Extract the (X, Y) coordinate from the center of the cell holding the provided text.  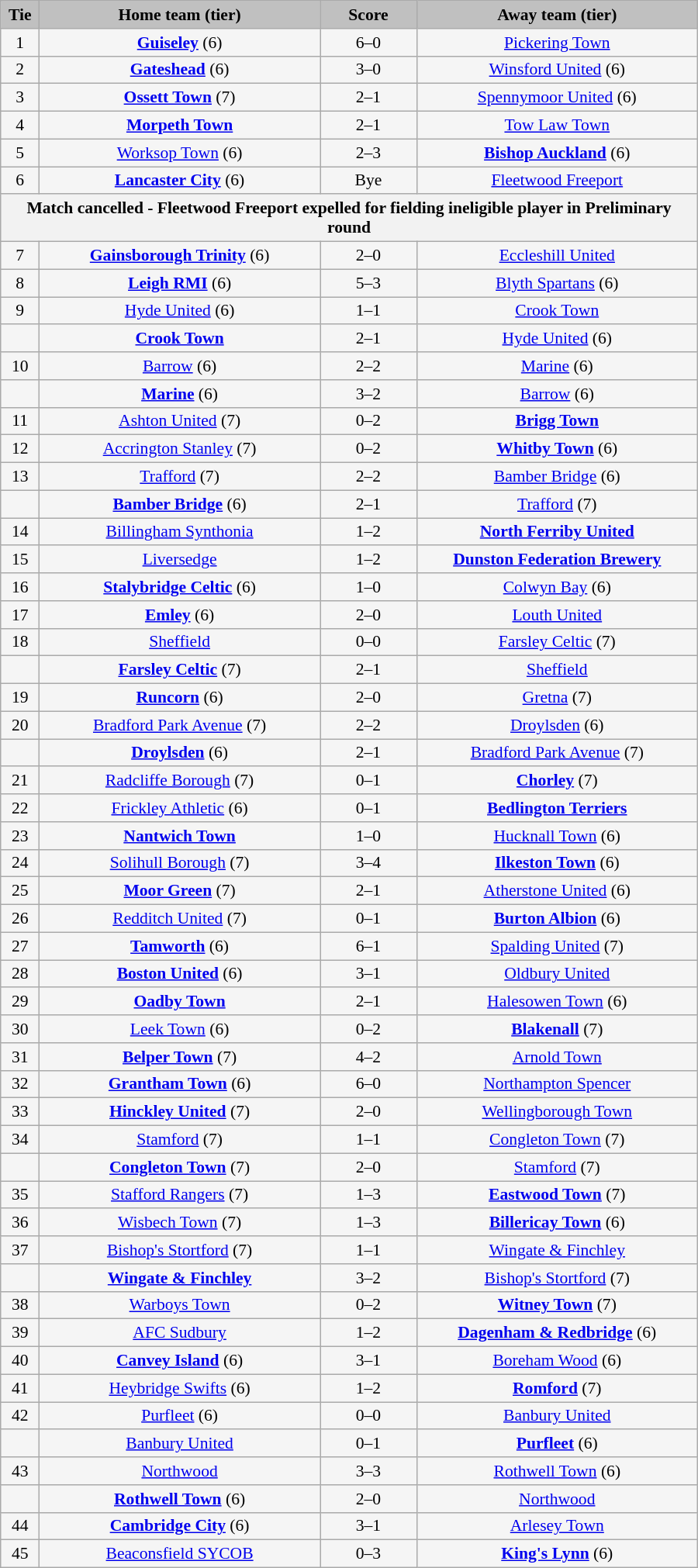
10 (20, 366)
Ashton United (7) (180, 421)
Leigh RMI (6) (180, 283)
5 (20, 153)
5–3 (369, 283)
Eccleshill United (557, 256)
22 (20, 808)
Bye (369, 181)
Blyth Spartans (6) (557, 283)
Billingham Synthonia (180, 532)
Pickering Town (557, 43)
Dagenham & Redbridge (6) (557, 1333)
0–3 (369, 1554)
19 (20, 698)
31 (20, 1057)
Bedlington Terriers (557, 808)
Accrington Stanley (7) (180, 449)
Score (369, 15)
Emley (6) (180, 615)
4 (20, 126)
21 (20, 781)
Dunston Federation Brewery (557, 560)
6–1 (369, 946)
Arnold Town (557, 1057)
Moor Green (7) (180, 891)
Nantwich Town (180, 836)
27 (20, 946)
24 (20, 863)
Redditch United (7) (180, 919)
33 (20, 1112)
Radcliffe Borough (7) (180, 781)
Tie (20, 15)
Halesowen Town (6) (557, 1002)
Boreham Wood (6) (557, 1361)
Lancaster City (6) (180, 181)
Ossett Town (7) (180, 98)
45 (20, 1554)
Home team (tier) (180, 15)
Romford (7) (557, 1388)
Winsford United (6) (557, 70)
Spennymoor United (6) (557, 98)
7 (20, 256)
Cambridge City (6) (180, 1526)
Morpeth Town (180, 126)
39 (20, 1333)
Chorley (7) (557, 781)
Northampton Spencer (557, 1084)
Liversedge (180, 560)
Gretna (7) (557, 698)
Colwyn Bay (6) (557, 587)
35 (20, 1195)
29 (20, 1002)
Tamworth (6) (180, 946)
Atherstone United (6) (557, 891)
Spalding United (7) (557, 946)
Billericay Town (6) (557, 1223)
42 (20, 1416)
Canvey Island (6) (180, 1361)
Hucknall Town (6) (557, 836)
Fleetwood Freeport (557, 181)
Belper Town (7) (180, 1057)
Wellingborough Town (557, 1112)
Frickley Athletic (6) (180, 808)
North Ferriby United (557, 532)
Witney Town (7) (557, 1305)
Leek Town (6) (180, 1029)
Beaconsfield SYCOB (180, 1554)
30 (20, 1029)
Hinckley United (7) (180, 1112)
Heybridge Swifts (6) (180, 1388)
Burton Albion (6) (557, 919)
Wisbech Town (7) (180, 1223)
20 (20, 725)
37 (20, 1250)
Louth United (557, 615)
3–0 (369, 70)
32 (20, 1084)
2 (20, 70)
Warboys Town (180, 1305)
Brigg Town (557, 421)
2–3 (369, 153)
Stalybridge Celtic (6) (180, 587)
1 (20, 43)
Stafford Rangers (7) (180, 1195)
44 (20, 1526)
Solihull Borough (7) (180, 863)
Tow Law Town (557, 126)
Ilkeston Town (6) (557, 863)
38 (20, 1305)
26 (20, 919)
15 (20, 560)
Runcorn (6) (180, 698)
43 (20, 1471)
King's Lynn (6) (557, 1554)
36 (20, 1223)
6 (20, 181)
4–2 (369, 1057)
25 (20, 891)
16 (20, 587)
28 (20, 974)
11 (20, 421)
3 (20, 98)
Whitby Town (6) (557, 449)
3–4 (369, 863)
Eastwood Town (7) (557, 1195)
41 (20, 1388)
Oldbury United (557, 974)
12 (20, 449)
3–3 (369, 1471)
34 (20, 1140)
18 (20, 642)
Gateshead (6) (180, 70)
40 (20, 1361)
Grantham Town (6) (180, 1084)
9 (20, 311)
23 (20, 836)
Oadby Town (180, 1002)
Away team (tier) (557, 15)
8 (20, 283)
Boston United (6) (180, 974)
Gainsborough Trinity (6) (180, 256)
17 (20, 615)
13 (20, 477)
Blakenall (7) (557, 1029)
Arlesey Town (557, 1526)
Match cancelled - Fleetwood Freeport expelled for fielding ineligible player in Preliminary round (349, 219)
Guiseley (6) (180, 43)
Worksop Town (6) (180, 153)
AFC Sudbury (180, 1333)
Bishop Auckland (6) (557, 153)
14 (20, 532)
